Provide the (x, y) coordinate of the cell's center where the given text is located.  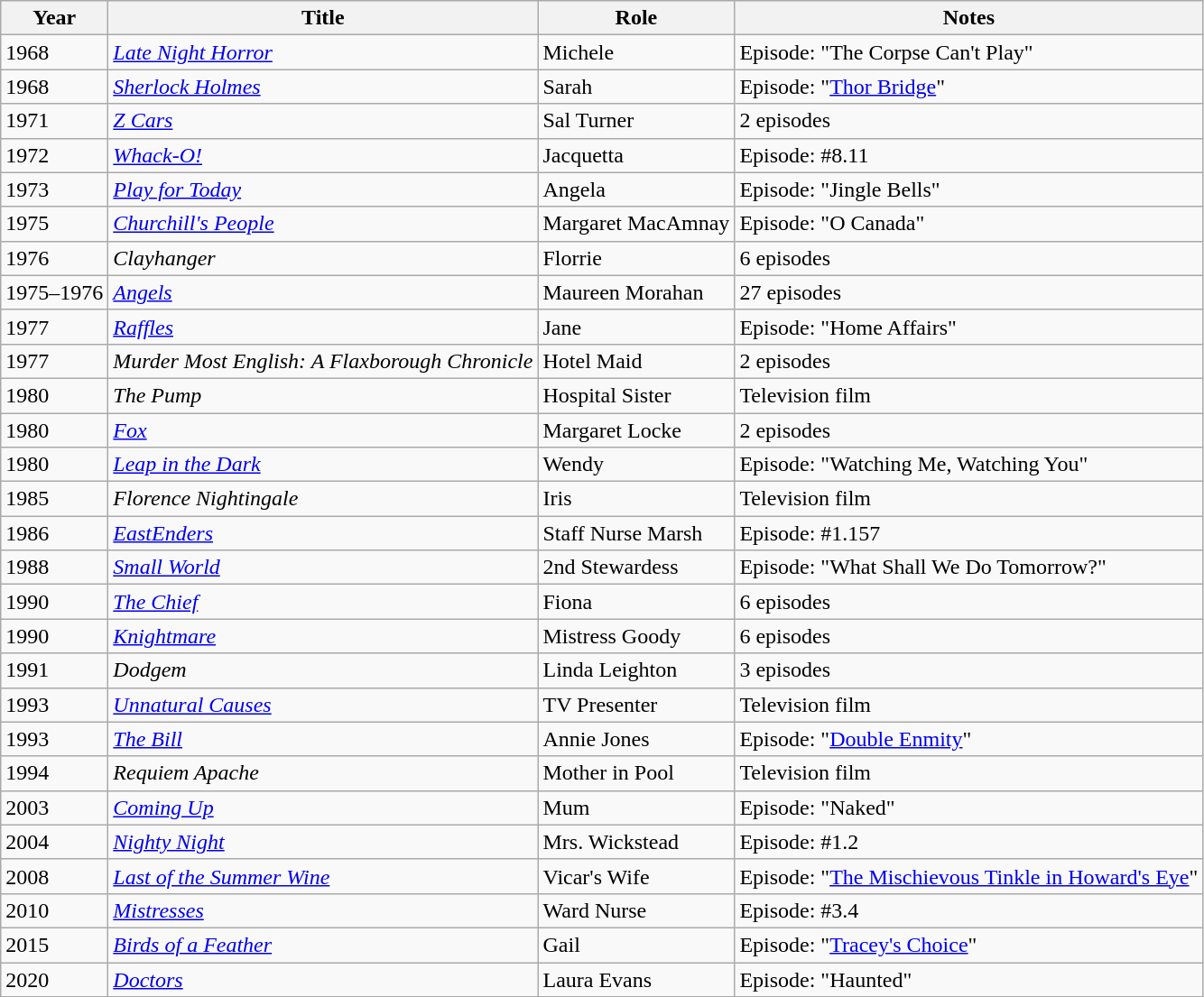
1994 (54, 773)
Episode: "Watching Me, Watching You" (969, 465)
Episode: "The Corpse Can't Play" (969, 52)
2020 (54, 979)
Small World (323, 568)
Dodgem (323, 670)
1972 (54, 155)
Episode: "Jingle Bells" (969, 189)
Birds of a Feather (323, 945)
Title (323, 18)
Episode: "What Shall We Do Tomorrow?" (969, 568)
Jacquetta (636, 155)
Mistress Goody (636, 636)
Episode: #8.11 (969, 155)
Notes (969, 18)
Episode: "The Mischievous Tinkle in Howard's Eye" (969, 876)
Mother in Pool (636, 773)
Last of the Summer Wine (323, 876)
1988 (54, 568)
Florence Nightingale (323, 499)
1976 (54, 258)
The Chief (323, 602)
Wendy (636, 465)
The Pump (323, 395)
Episode: "Tracey's Choice" (969, 945)
1973 (54, 189)
Angela (636, 189)
Requiem Apache (323, 773)
Margaret MacAmnay (636, 224)
2008 (54, 876)
Episode: "Naked" (969, 808)
Gail (636, 945)
Michele (636, 52)
Sarah (636, 87)
1986 (54, 533)
Hospital Sister (636, 395)
The Bill (323, 739)
Episode: "Double Enmity" (969, 739)
Episode: "Haunted" (969, 979)
Unnatural Causes (323, 705)
Raffles (323, 327)
Vicar's Wife (636, 876)
1975 (54, 224)
Maureen Morahan (636, 292)
3 episodes (969, 670)
Murder Most English: A Flaxborough Chronicle (323, 361)
Whack-O! (323, 155)
Laura Evans (636, 979)
Episode: #1.2 (969, 842)
Clayhanger (323, 258)
1975–1976 (54, 292)
1971 (54, 121)
1985 (54, 499)
Churchill's People (323, 224)
Fiona (636, 602)
Role (636, 18)
Knightmare (323, 636)
2015 (54, 945)
Ward Nurse (636, 910)
Angels (323, 292)
Episode: "O Canada" (969, 224)
2003 (54, 808)
Linda Leighton (636, 670)
EastEnders (323, 533)
Nighty Night (323, 842)
Fox (323, 430)
Mistresses (323, 910)
Iris (636, 499)
2010 (54, 910)
Sal Turner (636, 121)
Play for Today (323, 189)
Leap in the Dark (323, 465)
1991 (54, 670)
Annie Jones (636, 739)
Hotel Maid (636, 361)
Episode: "Home Affairs" (969, 327)
Episode: #3.4 (969, 910)
Year (54, 18)
Doctors (323, 979)
Episode: #1.157 (969, 533)
2nd Stewardess (636, 568)
Jane (636, 327)
Episode: "Thor Bridge" (969, 87)
Mum (636, 808)
TV Presenter (636, 705)
Coming Up (323, 808)
27 episodes (969, 292)
Late Night Horror (323, 52)
Margaret Locke (636, 430)
Mrs. Wickstead (636, 842)
2004 (54, 842)
Florrie (636, 258)
Staff Nurse Marsh (636, 533)
Z Cars (323, 121)
Sherlock Holmes (323, 87)
